Scan for the cell matching the given text and deliver its [x, y] coordinate at center. 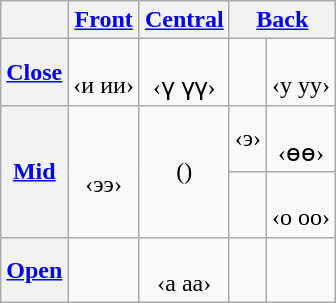
‹өө› [300, 138]
Mid [34, 171]
‹ээ› [104, 171]
‹а аа› [184, 270]
‹ү үү› [184, 72]
Open [34, 270]
() [184, 171]
‹и ии› [104, 72]
‹о оо› [300, 204]
Front [104, 20]
‹э› [248, 138]
Central [184, 20]
Close [34, 72]
Back [282, 20]
‹у уу› [300, 72]
